Provide the (x, y) coordinate of the cell's center where the given text is located.  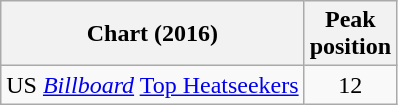
US Billboard Top Heatseekers (152, 85)
Chart (2016) (152, 34)
Peakposition (350, 34)
12 (350, 85)
